Identify which cell holds the provided text, then report its (x, y) central coordinate. 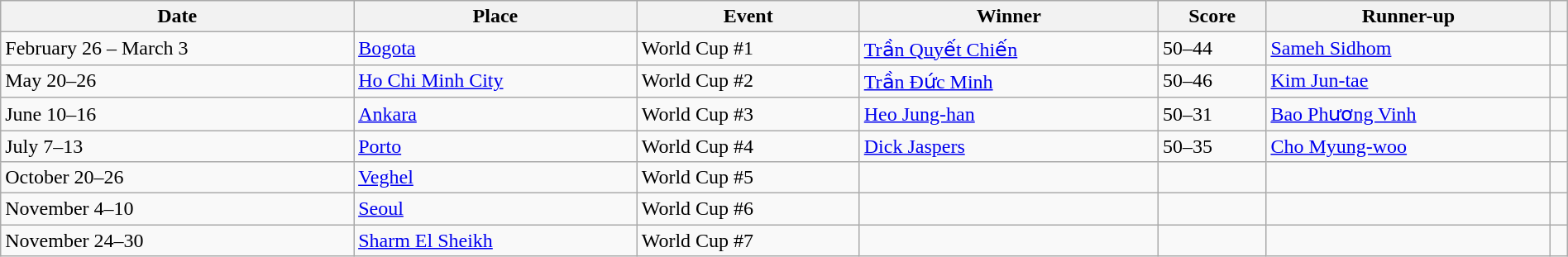
Score (1212, 17)
July 7–13 (177, 146)
World Cup #1 (748, 49)
Cho Myung-woo (1408, 146)
Runner-up (1408, 17)
Place (496, 17)
Trần Quyết Chiến (1009, 49)
Date (177, 17)
Event (748, 17)
October 20–26 (177, 178)
50–44 (1212, 49)
50–46 (1212, 81)
World Cup #3 (748, 114)
Bao Phương Vinh (1408, 114)
Dick Jaspers (1009, 146)
November 24–30 (177, 240)
World Cup #6 (748, 209)
June 10–16 (177, 114)
Ankara (496, 114)
Kim Jun-tae (1408, 81)
Sameh Sidhom (1408, 49)
World Cup #4 (748, 146)
Trần Đức Minh (1009, 81)
World Cup #5 (748, 178)
Winner (1009, 17)
February 26 – March 3 (177, 49)
Porto (496, 146)
Bogota (496, 49)
Sharm El Sheikh (496, 240)
World Cup #7 (748, 240)
November 4–10 (177, 209)
Seoul (496, 209)
World Cup #2 (748, 81)
Veghel (496, 178)
50–31 (1212, 114)
May 20–26 (177, 81)
Ho Chi Minh City (496, 81)
Heo Jung-han (1009, 114)
50–35 (1212, 146)
